Detect which cell encompasses the target text, then output its (x, y) center coordinate. 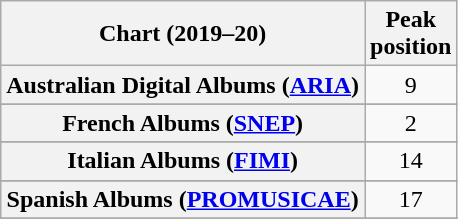
Spanish Albums (PROMUSICAE) (183, 199)
Peakposition (411, 34)
Australian Digital Albums (ARIA) (183, 85)
2 (411, 123)
French Albums (SNEP) (183, 123)
9 (411, 85)
Chart (2019–20) (183, 34)
17 (411, 199)
14 (411, 161)
Italian Albums (FIMI) (183, 161)
